Return the (X, Y) coordinate for the center point of the cell that contains the specified text.  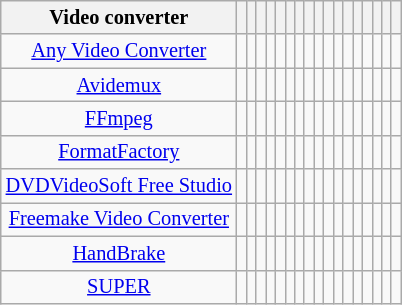
SUPER (119, 287)
DVDVideoSoft Free Studio (119, 186)
Any Video Converter (119, 51)
Freemake Video Converter (119, 219)
Avidemux (119, 85)
HandBrake (119, 253)
FormatFactory (119, 152)
Video converter (119, 17)
FFmpeg (119, 118)
